For the text-containing cell, return its midpoint in (X, Y) coordinate format. 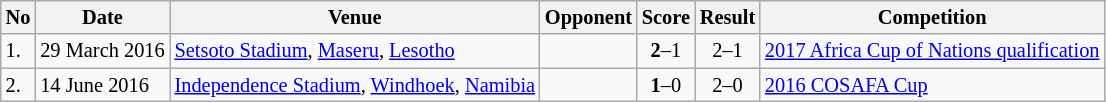
1. (18, 51)
2017 Africa Cup of Nations qualification (932, 51)
Independence Stadium, Windhoek, Namibia (355, 85)
Score (666, 17)
2016 COSAFA Cup (932, 85)
14 June 2016 (102, 85)
No (18, 17)
Venue (355, 17)
Setsoto Stadium, Maseru, Lesotho (355, 51)
1–0 (666, 85)
29 March 2016 (102, 51)
Competition (932, 17)
Result (728, 17)
2. (18, 85)
Opponent (588, 17)
Date (102, 17)
2–0 (728, 85)
